From the cell containing the given text, extract its center point as [X, Y] coordinate. 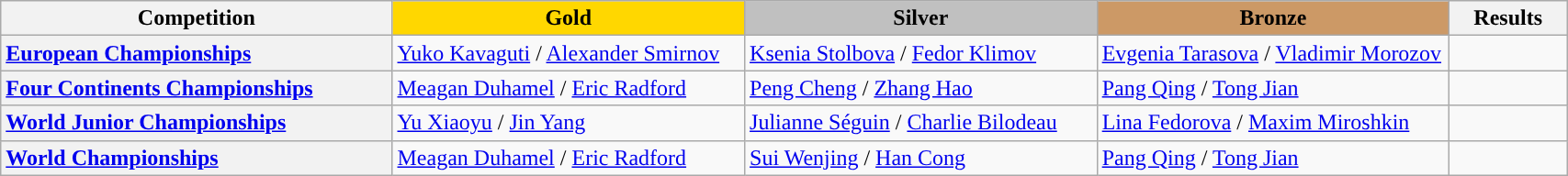
Results [1508, 18]
Evgenia Tarasova / Vladimir Morozov [1273, 53]
Ksenia Stolbova / Fedor Klimov [921, 53]
Julianne Séguin / Charlie Bilodeau [921, 123]
Competition [197, 18]
World Junior Championships [197, 123]
European Championships [197, 53]
World Championships [197, 158]
Sui Wenjing / Han Cong [921, 158]
Yu Xiaoyu / Jin Yang [569, 123]
Silver [921, 18]
Gold [569, 18]
Yuko Kavaguti / Alexander Smirnov [569, 53]
Lina Fedorova / Maxim Miroshkin [1273, 123]
Four Continents Championships [197, 88]
Bronze [1273, 18]
Peng Cheng / Zhang Hao [921, 88]
